Find where the given text appears and provide that cell's center as (X, Y) coordinate. 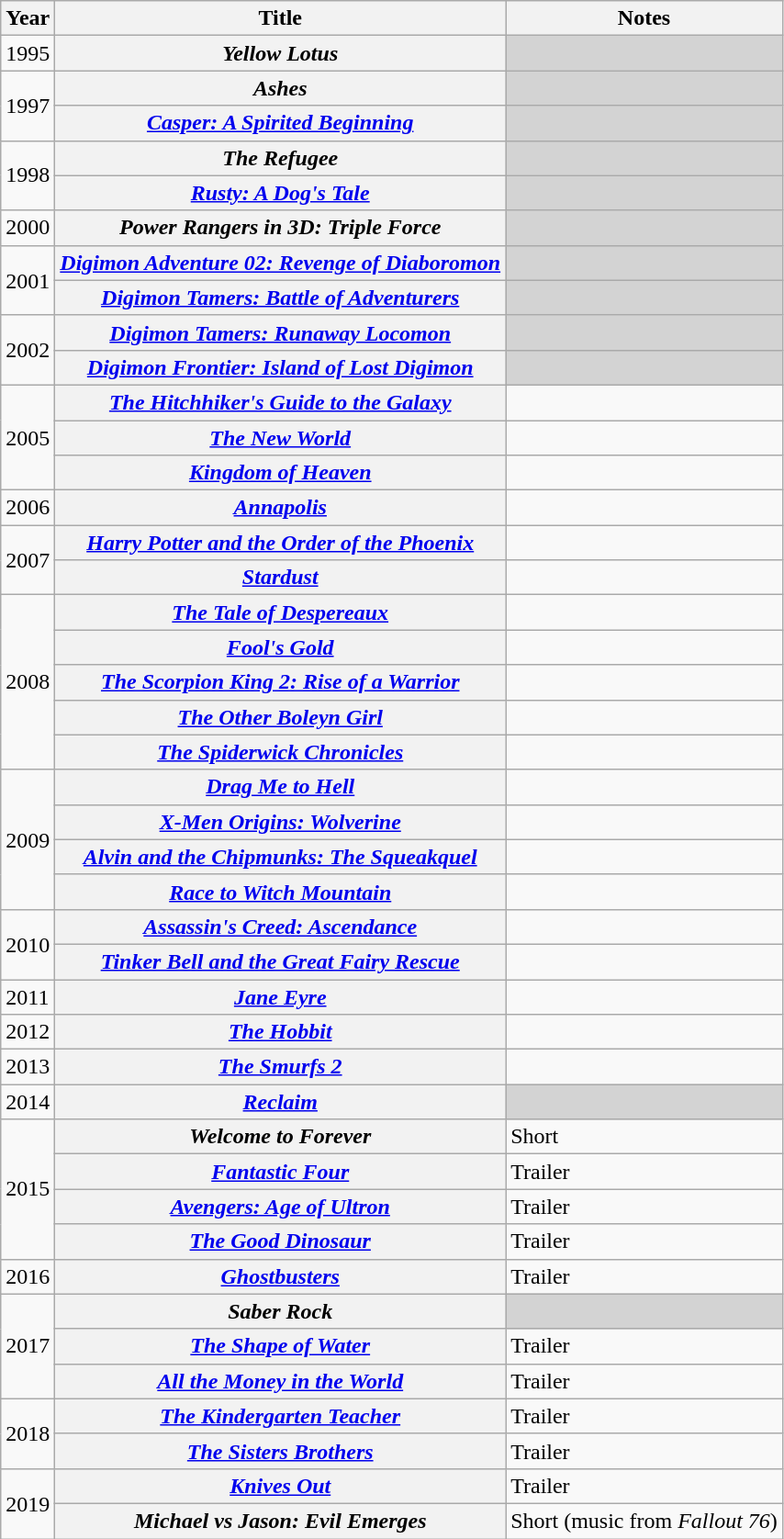
Fantastic Four (281, 1172)
Avengers: Age of Ultron (281, 1207)
Saber Rock (281, 1311)
Digimon Adventure 02: Revenge of Diaboromon (281, 263)
Short (music from Fallout 76) (644, 1521)
2006 (28, 508)
2016 (28, 1276)
Jane Eyre (281, 996)
Tinker Bell and the Great Fairy Rescue (281, 961)
2013 (28, 1067)
1995 (28, 53)
Welcome to Forever (281, 1137)
2019 (28, 1503)
The Good Dinosaur (281, 1241)
Title (281, 18)
2014 (28, 1102)
Stardust (281, 578)
2012 (28, 1032)
Power Rangers in 3D: Triple Force (281, 228)
2001 (28, 280)
Alvin and the Chipmunks: The Squeakquel (281, 857)
2009 (28, 839)
The Shape of Water (281, 1346)
2011 (28, 996)
Drag Me to Hell (281, 787)
The Tale of Despereaux (281, 612)
Harry Potter and the Order of the Phoenix (281, 543)
1997 (28, 106)
Digimon Tamers: Runaway Locomon (281, 332)
The Smurfs 2 (281, 1067)
Fool's Gold (281, 647)
Digimon Tamers: Battle of Adventurers (281, 298)
Reclaim (281, 1102)
X-Men Origins: Wolverine (281, 822)
The Kindergarten Teacher (281, 1416)
Short (644, 1137)
The Sisters Brothers (281, 1451)
The Hitchhiker's Guide to the Galaxy (281, 402)
The Hobbit (281, 1032)
The Spiderwick Chronicles (281, 752)
Yellow Lotus (281, 53)
2000 (28, 228)
Michael vs Jason: Evil Emerges (281, 1521)
The Refugee (281, 158)
2015 (28, 1189)
Rusty: A Dog's Tale (281, 193)
2018 (28, 1433)
1998 (28, 175)
2005 (28, 437)
2010 (28, 944)
2002 (28, 350)
Assassin's Creed: Ascendance (281, 927)
The Other Boleyn Girl (281, 717)
Ghostbusters (281, 1276)
Knives Out (281, 1486)
Ashes (281, 88)
The New World (281, 438)
Casper: A Spirited Beginning (281, 123)
2008 (28, 682)
Race to Witch Mountain (281, 892)
Year (28, 18)
Notes (644, 18)
All the Money in the World (281, 1381)
Kingdom of Heaven (281, 473)
Annapolis (281, 508)
2007 (28, 560)
The Scorpion King 2: Rise of a Warrior (281, 682)
2017 (28, 1346)
Digimon Frontier: Island of Lost Digimon (281, 367)
